Capture the cell that displays the provided text and extract its [x, y] central coordinate. 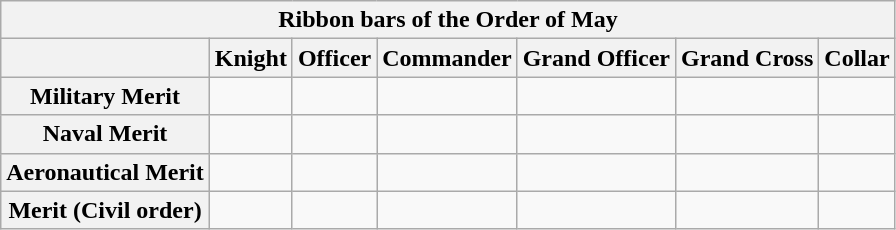
Military Merit [106, 96]
Aeronautical Merit [106, 172]
Knight [250, 58]
Officer [334, 58]
Naval Merit [106, 134]
Collar [857, 58]
Grand Cross [748, 58]
Ribbon bars of the Order of May [448, 20]
Grand Officer [596, 58]
Merit (Civil order) [106, 210]
Commander [447, 58]
